From the cell containing the given text, extract its center point as [X, Y] coordinate. 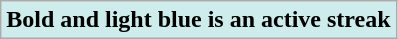
Bold and light blue is an active streak [198, 20]
